Output the [x, y] coordinate of the center of the cell containing the given text.  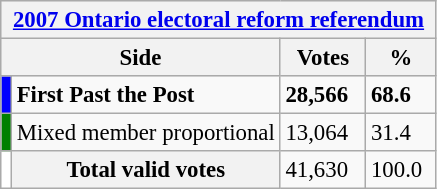
100.0 [402, 170]
28,566 [323, 95]
First Past the Post [146, 95]
% [402, 58]
68.6 [402, 95]
Side [140, 58]
Votes [323, 58]
41,630 [323, 170]
Total valid votes [146, 170]
13,064 [323, 133]
2007 Ontario electoral reform referendum [219, 20]
Mixed member proportional [146, 133]
31.4 [402, 133]
